Determine the (x, y) coordinate at the center of the cell enclosing the given text.  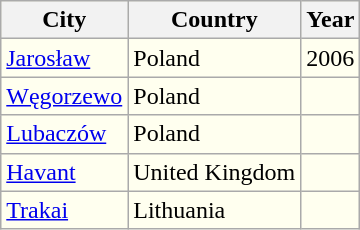
Węgorzewo (64, 96)
Trakai (64, 210)
2006 (330, 58)
Havant (64, 172)
Country (214, 20)
Lithuania (214, 210)
Jarosław (64, 58)
Year (330, 20)
United Kingdom (214, 172)
City (64, 20)
Lubaczów (64, 134)
